For the text-containing cell, return its midpoint in (x, y) coordinate format. 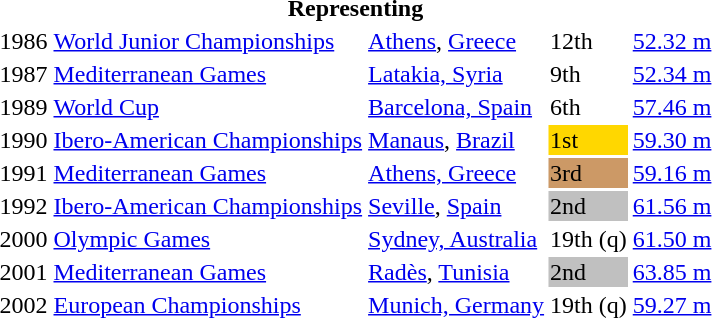
Olympic Games (208, 239)
World Junior Championships (208, 41)
12th (589, 41)
19th (q) (589, 239)
Barcelona, Spain (456, 107)
Seville, Spain (456, 206)
Manaus, Brazil (456, 140)
1st (589, 140)
6th (589, 107)
Radès, Tunisia (456, 272)
3rd (589, 173)
World Cup (208, 107)
9th (589, 74)
Latakia, Syria (456, 74)
Sydney, Australia (456, 239)
